Provide the [X, Y] coordinate of the cell's center where the given text is located.  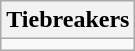
Tiebreakers [68, 20]
